For the text-containing cell, return its midpoint in (X, Y) coordinate format. 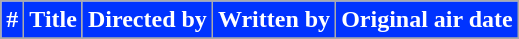
Title (54, 20)
# (12, 20)
Original air date (428, 20)
Directed by (147, 20)
Written by (274, 20)
